Find where the given text appears and provide that cell's center as [X, Y] coordinate. 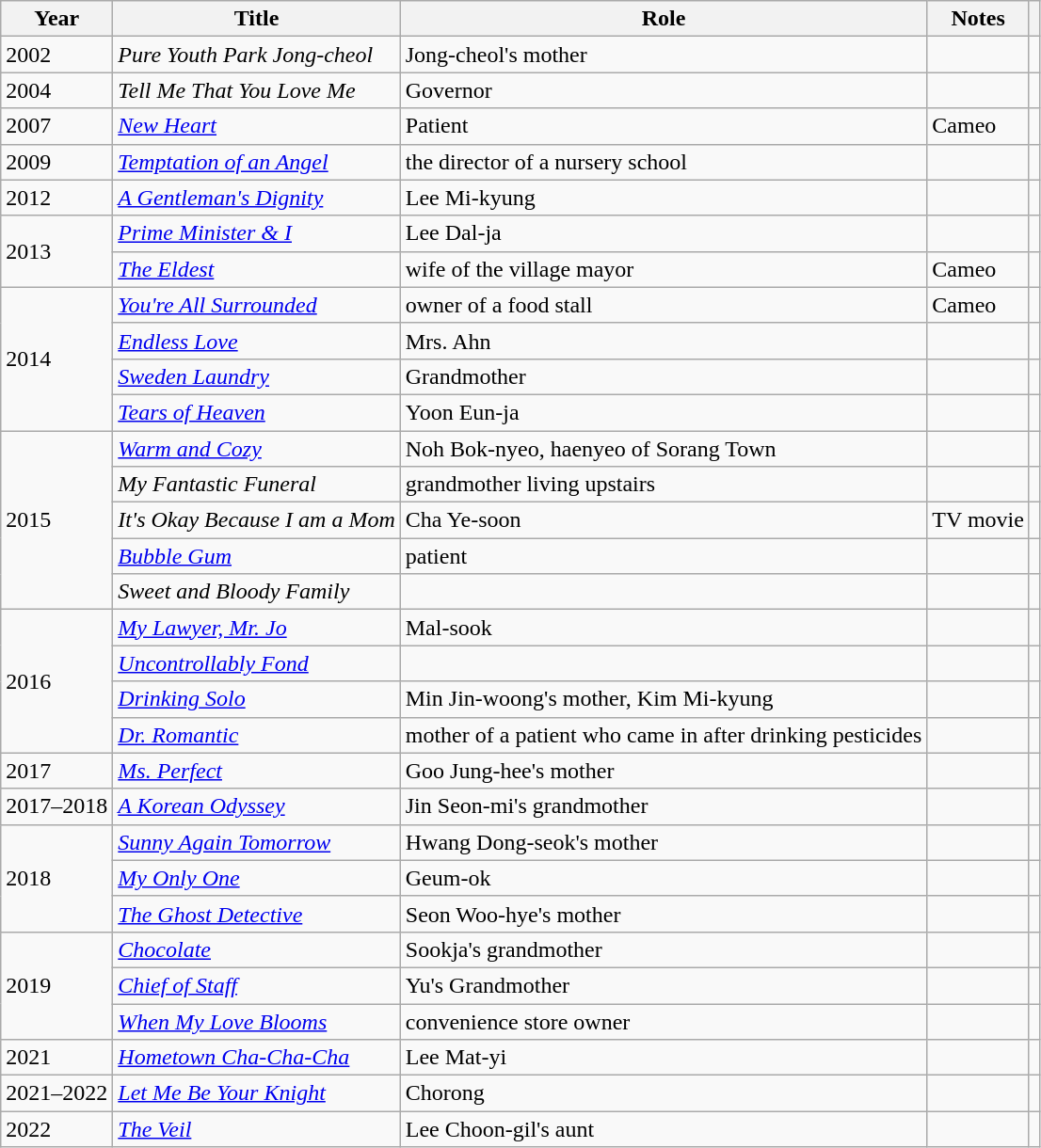
2013 [56, 251]
Title [256, 19]
It's Okay Because I am a Mom [256, 520]
2002 [56, 55]
2021–2022 [56, 1093]
owner of a food stall [664, 305]
the director of a nursery school [664, 162]
2004 [56, 90]
Sweet and Bloody Family [256, 592]
2009 [56, 162]
Drinking Solo [256, 699]
Role [664, 19]
Lee Mi-kyung [664, 198]
Geum-ok [664, 878]
Jin Seon-mi's grandmother [664, 806]
Dr. Romantic [256, 735]
My Fantastic Funeral [256, 485]
Chorong [664, 1093]
Bubble Gum [256, 556]
Chocolate [256, 949]
2012 [56, 198]
Notes [979, 19]
Mrs. Ahn [664, 341]
Pure Youth Park Jong-cheol [256, 55]
Prime Minister & I [256, 233]
convenience store owner [664, 1021]
Hwang Dong-seok's mother [664, 842]
grandmother living upstairs [664, 485]
When My Love Blooms [256, 1021]
Governor [664, 90]
2017–2018 [56, 806]
Lee Dal-ja [664, 233]
2007 [56, 126]
2022 [56, 1129]
patient [664, 556]
Endless Love [256, 341]
Tell Me That You Love Me [256, 90]
Patient [664, 126]
Min Jin-woong's mother, Kim Mi-kyung [664, 699]
You're All Surrounded [256, 305]
The Ghost Detective [256, 914]
Yu's Grandmother [664, 985]
Ms. Perfect [256, 771]
A Gentleman's Dignity [256, 198]
Cha Ye-soon [664, 520]
Tears of Heaven [256, 412]
Let Me Be Your Knight [256, 1093]
TV movie [979, 520]
Temptation of an Angel [256, 162]
2014 [56, 359]
My Only One [256, 878]
Grandmother [664, 376]
A Korean Odyssey [256, 806]
Seon Woo-hye's mother [664, 914]
Sweden Laundry [256, 376]
Jong-cheol's mother [664, 55]
2017 [56, 771]
2021 [56, 1058]
Warm and Cozy [256, 449]
2015 [56, 520]
Lee Mat-yi [664, 1058]
My Lawyer, Mr. Jo [256, 628]
The Veil [256, 1129]
mother of a patient who came in after drinking pesticides [664, 735]
Chief of Staff [256, 985]
The Eldest [256, 269]
wife of the village mayor [664, 269]
2019 [56, 985]
Lee Choon-gil's aunt [664, 1129]
Year [56, 19]
Hometown Cha-Cha-Cha [256, 1058]
Goo Jung-hee's mother [664, 771]
Uncontrollably Fond [256, 663]
Noh Bok-nyeo, haenyeo of Sorang Town [664, 449]
2018 [56, 878]
Yoon Eun-ja [664, 412]
Mal-sook [664, 628]
Sunny Again Tomorrow [256, 842]
2016 [56, 681]
Sookja's grandmother [664, 949]
New Heart [256, 126]
